Find where the given text appears and provide that cell's center as (x, y) coordinate. 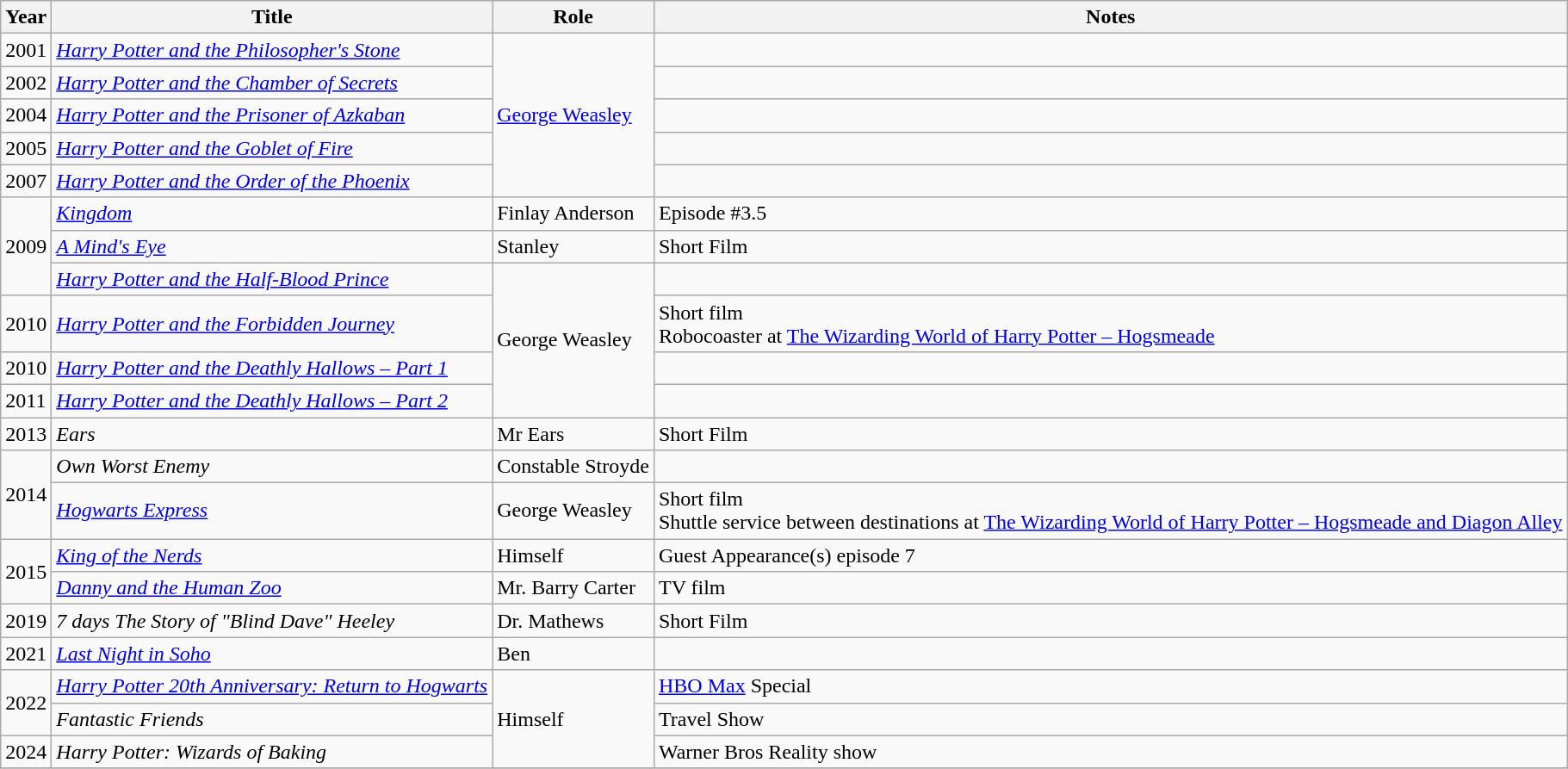
7 days The Story of "Blind Dave" Heeley (272, 621)
Harry Potter and the Half-Blood Prince (272, 279)
Harry Potter and the Order of the Phoenix (272, 181)
2001 (26, 50)
Episode #3.5 (1111, 214)
Harry Potter: Wizards of Baking (272, 752)
Year (26, 17)
2014 (26, 494)
Harry Potter and the Deathly Hallows – Part 2 (272, 400)
King of the Nerds (272, 555)
Hogwarts Express (272, 512)
2013 (26, 433)
Fantastic Friends (272, 719)
Harry Potter and the Prisoner of Azkaban (272, 115)
2005 (26, 148)
Mr. Barry Carter (573, 588)
Danny and the Human Zoo (272, 588)
2019 (26, 621)
Short filmShuttle service between destinations at The Wizarding World of Harry Potter – Hogsmeade and Diagon Alley (1111, 512)
Dr. Mathews (573, 621)
2007 (26, 181)
Finlay Anderson (573, 214)
Constable Stroyde (573, 467)
Harry Potter and the Goblet of Fire (272, 148)
2004 (26, 115)
2015 (26, 572)
A Mind's Eye (272, 246)
Harry Potter and the Chamber of Secrets (272, 83)
TV film (1111, 588)
2021 (26, 654)
2022 (26, 703)
Mr Ears (573, 433)
Short filmRobocoaster at The Wizarding World of Harry Potter – Hogsmeade (1111, 324)
Ears (272, 433)
Warner Bros Reality show (1111, 752)
Stanley (573, 246)
Notes (1111, 17)
Own Worst Enemy (272, 467)
Ben (573, 654)
2011 (26, 400)
Harry Potter and the Forbidden Journey (272, 324)
Kingdom (272, 214)
2024 (26, 752)
Harry Potter and the Philosopher's Stone (272, 50)
Guest Appearance(s) episode 7 (1111, 555)
Title (272, 17)
Harry Potter and the Deathly Hallows – Part 1 (272, 368)
2009 (26, 246)
Role (573, 17)
Last Night in Soho (272, 654)
Harry Potter 20th Anniversary: Return to Hogwarts (272, 686)
Travel Show (1111, 719)
HBO Max Special (1111, 686)
2002 (26, 83)
